For the text-containing cell, return its midpoint in (X, Y) coordinate format. 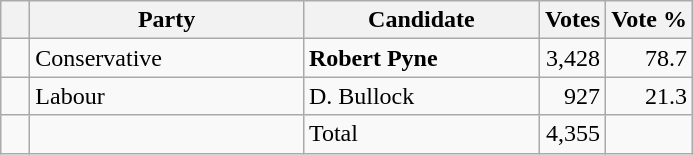
Candidate (421, 20)
Labour (167, 96)
21.3 (650, 96)
Conservative (167, 58)
Votes (572, 20)
Party (167, 20)
D. Bullock (421, 96)
Total (421, 134)
Vote % (650, 20)
927 (572, 96)
4,355 (572, 134)
78.7 (650, 58)
3,428 (572, 58)
Robert Pyne (421, 58)
